Locate the cell with the specified text and output its (X, Y) center coordinate. 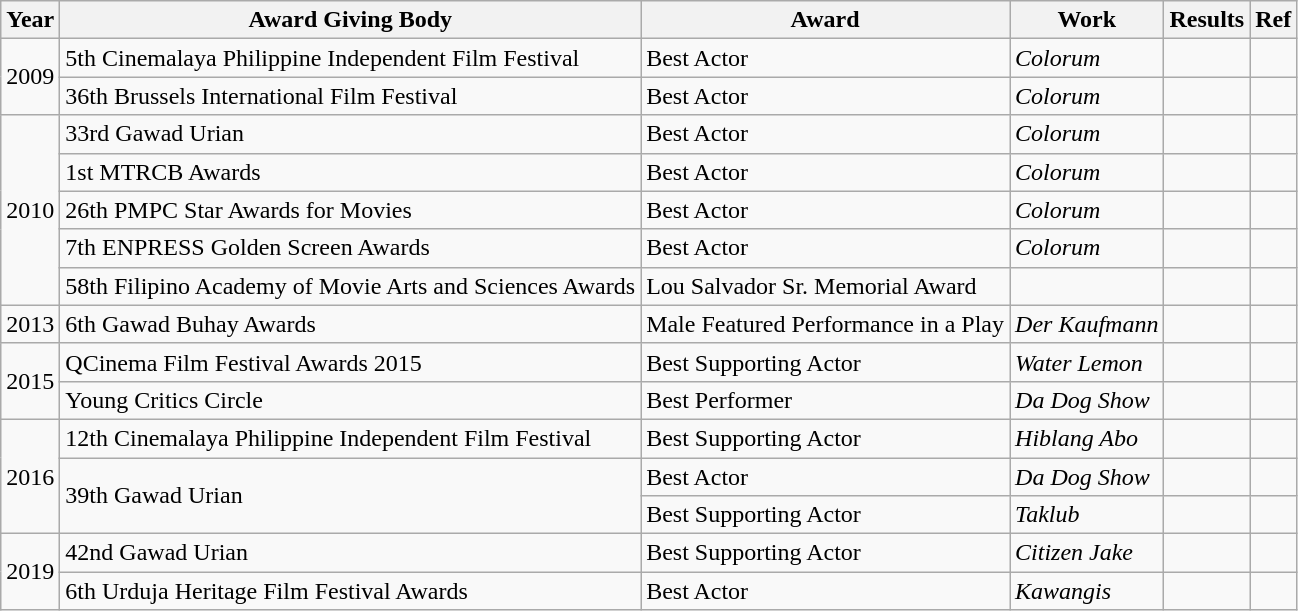
5th Cinemalaya Philippine Independent Film Festival (350, 58)
Lou Salvador Sr. Memorial Award (826, 286)
42nd Gawad Urian (350, 553)
36th Brussels International Film Festival (350, 96)
Young Critics Circle (350, 400)
Ref (1274, 20)
26th PMPC Star Awards for Movies (350, 210)
2016 (30, 476)
QCinema Film Festival Awards 2015 (350, 362)
6th Urduja Heritage Film Festival Awards (350, 591)
Citizen Jake (1087, 553)
2009 (30, 77)
Award (826, 20)
Year (30, 20)
Der Kaufmann (1087, 324)
Results (1207, 20)
6th Gawad Buhay Awards (350, 324)
2013 (30, 324)
2010 (30, 210)
2019 (30, 572)
39th Gawad Urian (350, 496)
Taklub (1087, 515)
Work (1087, 20)
12th Cinemalaya Philippine Independent Film Festival (350, 438)
7th ENPRESS Golden Screen Awards (350, 248)
Best Performer (826, 400)
1st MTRCB Awards (350, 172)
Hiblang Abo (1087, 438)
Kawangis (1087, 591)
Water Lemon (1087, 362)
Award Giving Body (350, 20)
58th Filipino Academy of Movie Arts and Sciences Awards (350, 286)
2015 (30, 381)
33rd Gawad Urian (350, 134)
Male Featured Performance in a Play (826, 324)
